Detect which cell encompasses the target text, then output its [X, Y] center coordinate. 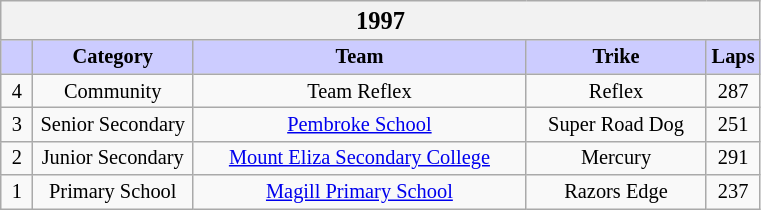
251 [734, 124]
3 [17, 124]
Junior Secondary [113, 158]
Mercury [616, 158]
2 [17, 158]
Laps [734, 57]
Reflex [616, 91]
Team Reflex [360, 91]
Category [113, 57]
287 [734, 91]
Super Road Dog [616, 124]
Trike [616, 57]
Pembroke School [360, 124]
Community [113, 91]
Primary School [113, 192]
Senior Secondary [113, 124]
Mount Eliza Secondary College [360, 158]
237 [734, 192]
291 [734, 158]
Razors Edge [616, 192]
1997 [381, 20]
1 [17, 192]
Team [360, 57]
4 [17, 91]
Magill Primary School [360, 192]
